Detect which cell encompasses the target text, then output its (x, y) center coordinate. 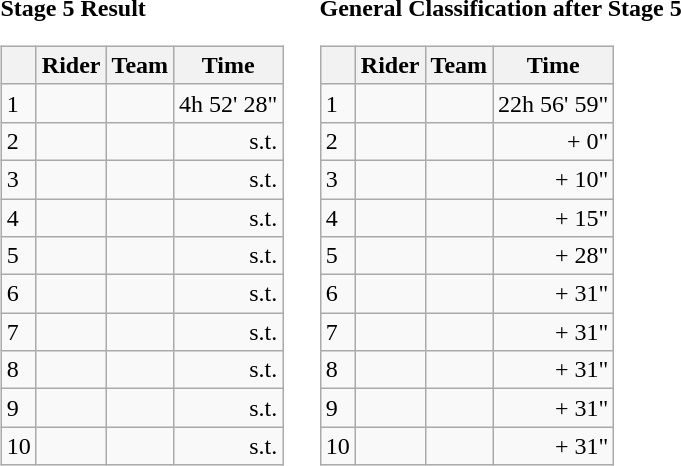
+ 28" (554, 256)
+ 10" (554, 179)
22h 56' 59" (554, 103)
+ 0" (554, 141)
+ 15" (554, 217)
4h 52' 28" (228, 103)
